For the text-containing cell, return its midpoint in (x, y) coordinate format. 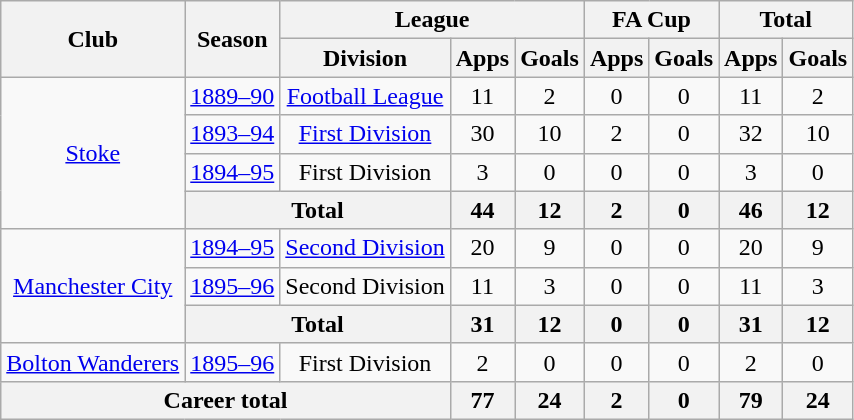
Club (93, 39)
Bolton Wanderers (93, 362)
1889–90 (232, 96)
1893–94 (232, 134)
Stoke (93, 153)
Manchester City (93, 286)
Career total (226, 400)
Football League (365, 96)
44 (482, 210)
Division (365, 58)
77 (482, 400)
46 (751, 210)
32 (751, 134)
FA Cup (651, 20)
Season (232, 39)
30 (482, 134)
League (432, 20)
79 (751, 400)
